Scan for the cell matching the given text and deliver its [x, y] coordinate at center. 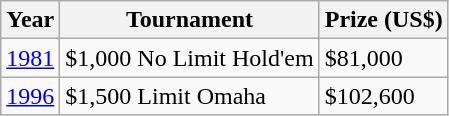
Prize (US$) [384, 20]
Year [30, 20]
Tournament [190, 20]
1981 [30, 58]
1996 [30, 96]
$102,600 [384, 96]
$1,000 No Limit Hold'em [190, 58]
$81,000 [384, 58]
$1,500 Limit Omaha [190, 96]
